Identify which cell holds the provided text, then report its [X, Y] central coordinate. 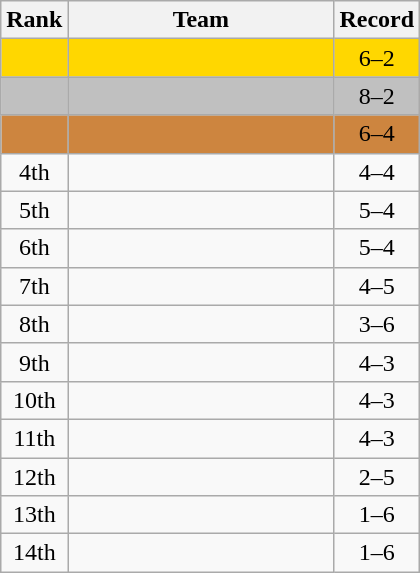
6–2 [377, 58]
4th [34, 172]
9th [34, 362]
6th [34, 248]
4–4 [377, 172]
Rank [34, 20]
Team [201, 20]
13th [34, 515]
7th [34, 286]
Record [377, 20]
4–5 [377, 286]
11th [34, 438]
8th [34, 324]
6–4 [377, 134]
8–2 [377, 96]
12th [34, 477]
14th [34, 553]
2–5 [377, 477]
5th [34, 210]
10th [34, 400]
3–6 [377, 324]
